Pinpoint the cell where the given text exists, returning its (x, y) midpoint coordinate. 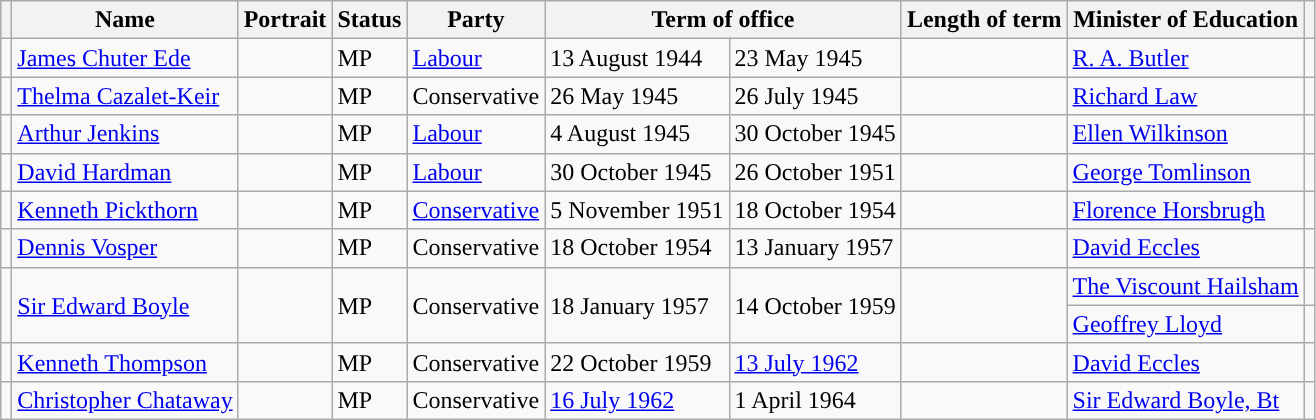
1 April 1964 (815, 400)
Arthur Jenkins (125, 134)
Portrait (285, 20)
13 July 1962 (815, 362)
Dennis Vosper (125, 248)
R. A. Butler (1186, 58)
Term of office (724, 20)
Status (370, 20)
13 August 1944 (637, 58)
23 May 1945 (815, 58)
Name (125, 20)
4 August 1945 (637, 134)
Christopher Chataway (125, 400)
Sir Edward Boyle (125, 305)
David Hardman (125, 172)
Thelma Cazalet-Keir (125, 96)
5 November 1951 (637, 210)
Kenneth Pickthorn (125, 210)
16 July 1962 (637, 400)
22 October 1959 (637, 362)
14 October 1959 (815, 305)
Geoffrey Lloyd (1186, 324)
26 July 1945 (815, 96)
Sir Edward Boyle, Bt (1186, 400)
Kenneth Thompson (125, 362)
The Viscount Hailsham (1186, 286)
Length of term (984, 20)
Party (476, 20)
Florence Horsbrugh (1186, 210)
George Tomlinson (1186, 172)
James Chuter Ede (125, 58)
26 May 1945 (637, 96)
13 January 1957 (815, 248)
Minister of Education (1186, 20)
Ellen Wilkinson (1186, 134)
18 January 1957 (637, 305)
Richard Law (1186, 96)
26 October 1951 (815, 172)
